Return (x, y) of the center of cell containing provided text 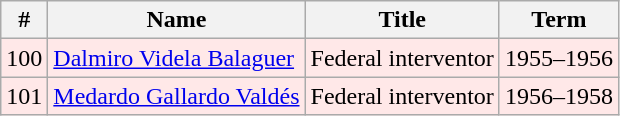
# (24, 20)
1955–1956 (558, 58)
Title (402, 20)
100 (24, 58)
101 (24, 96)
Term (558, 20)
Name (176, 20)
1956–1958 (558, 96)
Dalmiro Videla Balaguer (176, 58)
Medardo Gallardo Valdés (176, 96)
